Find where the given text appears and provide that cell's center as [X, Y] coordinate. 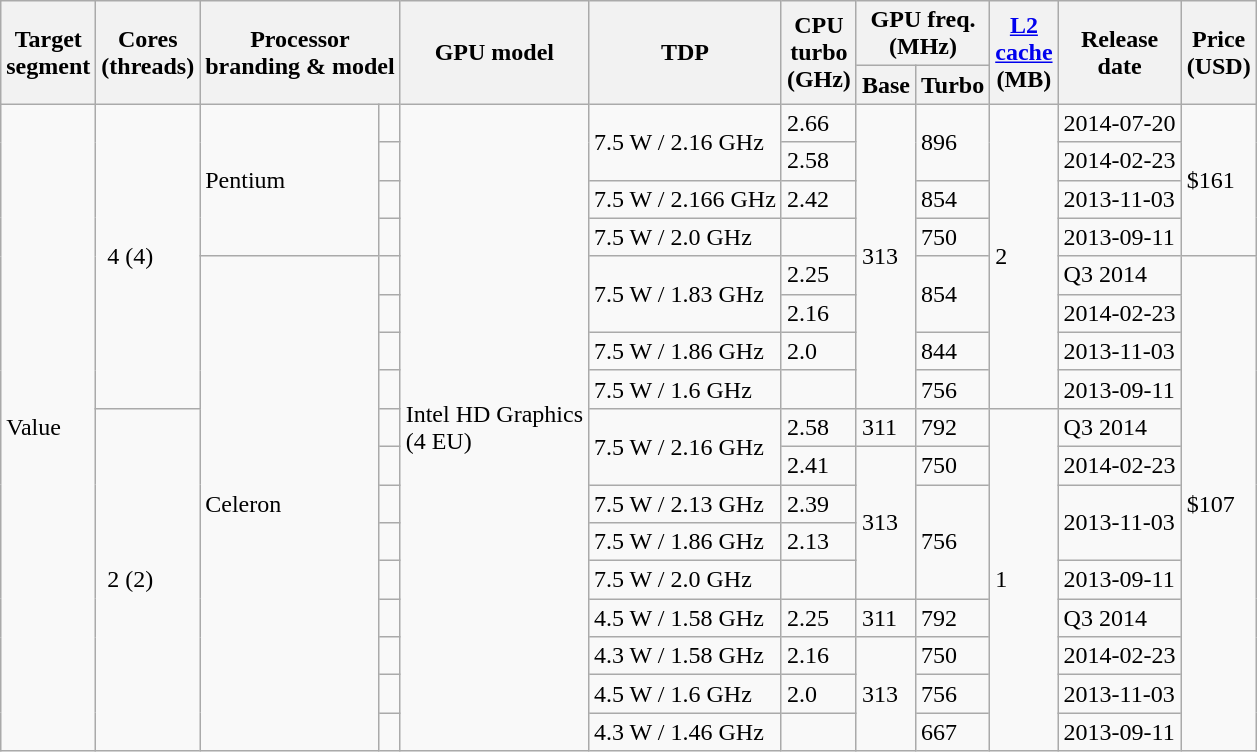
1 [1024, 580]
2.41 [818, 465]
844 [952, 351]
TDP [686, 52]
Value [48, 428]
7.5 W / 2.166 GHz [686, 199]
Turbo [952, 85]
896 [952, 142]
$161 [1218, 180]
7.5 W / 1.83 GHz [686, 294]
Celeron [290, 504]
L2cache(MB) [1024, 52]
2.42 [818, 199]
2 (2) [148, 580]
2.13 [818, 542]
Price(USD) [1218, 52]
4 (4) [148, 256]
GPU model [494, 52]
Base [886, 85]
CPUturbo(GHz) [818, 52]
7.5 W / 1.6 GHz [686, 389]
Processorbranding & model [300, 52]
4.5 W / 1.58 GHz [686, 618]
4.3 W / 1.58 GHz [686, 656]
Cores(threads) [148, 52]
667 [952, 732]
GPU freq.(MHz) [922, 34]
2.66 [818, 123]
7.5 W / 2.13 GHz [686, 503]
Intel HD Graphics (4 EU) [494, 428]
4.3 W / 1.46 GHz [686, 732]
$107 [1218, 504]
2 [1024, 256]
2014-07-20 [1120, 123]
Targetsegment [48, 52]
2.39 [818, 503]
Releasedate [1120, 52]
Pentium [290, 180]
4.5 W / 1.6 GHz [686, 694]
